Provide the [X, Y] coordinate of the cell's center where the given text is located.  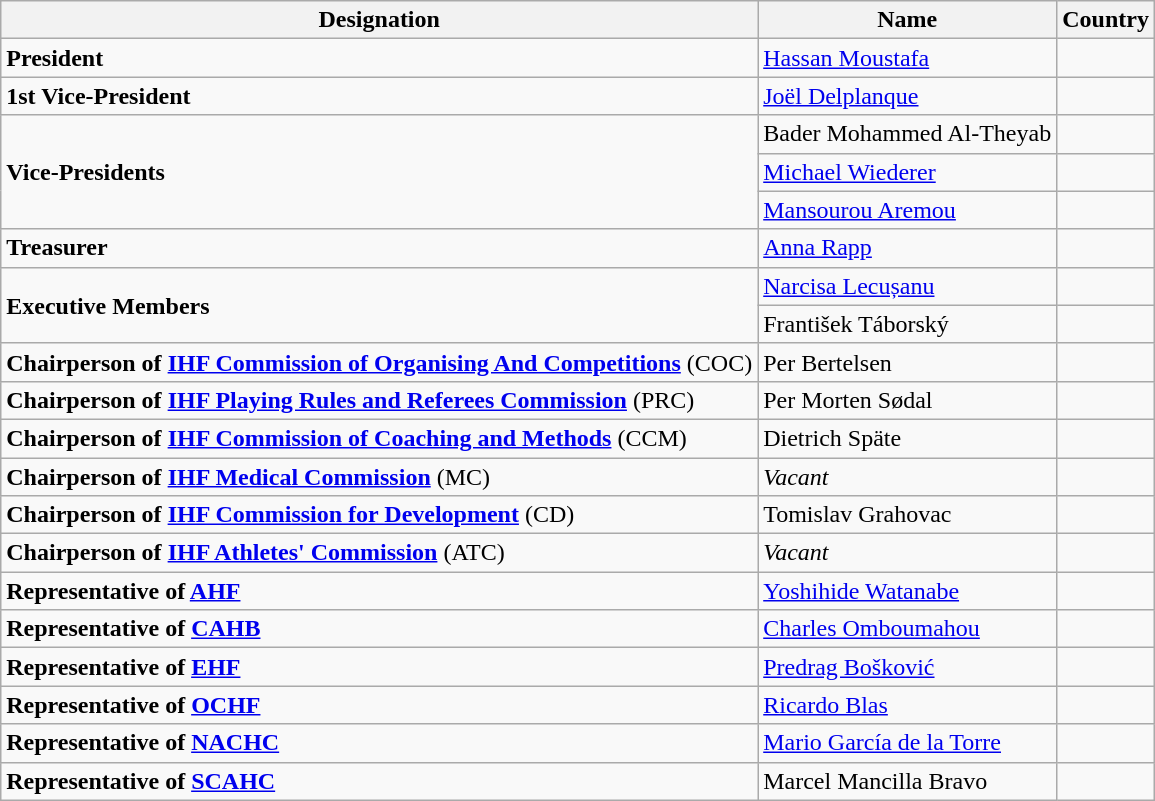
Yoshihide Watanabe [908, 591]
Chairperson of IHF Medical Commission (MC) [380, 477]
Dietrich Späte [908, 438]
Michael Wiederer [908, 172]
Narcisa Lecușanu [908, 286]
Country [1106, 20]
Mansourou Aremou [908, 210]
Treasurer [380, 248]
Hassan Moustafa [908, 58]
Tomislav Grahovac [908, 515]
1st Vice-President [380, 96]
Chairperson of IHF Playing Rules and Referees Commission (PRC) [380, 400]
President [380, 58]
Representative of SCAHC [380, 781]
Joël Delplanque [908, 96]
Ricardo Blas [908, 705]
Mario García de la Torre [908, 743]
Bader Mohammed Al-Theyab [908, 134]
Anna Rapp [908, 248]
Chairperson of IHF Commission of Organising And Competitions (COC) [380, 362]
Representative of EHF [380, 667]
Executive Members [380, 305]
Chairperson of IHF Commission of Coaching and Methods (CCM) [380, 438]
Per Bertelsen [908, 362]
Designation [380, 20]
Charles Omboumahou [908, 629]
Marcel Mancilla Bravo [908, 781]
Name [908, 20]
Chairperson of IHF Athletes' Commission (ATC) [380, 553]
Per Morten Sødal [908, 400]
Representative of OCHF [380, 705]
Chairperson of IHF Commission for Development (CD) [380, 515]
František Táborský [908, 324]
Representative of NACHC [380, 743]
Vice-Presidents [380, 172]
Predrag Bošković [908, 667]
Representative of AHF [380, 591]
Representative of CAHB [380, 629]
